Search for the cell housing the specified text and yield its [X, Y] center coordinate. 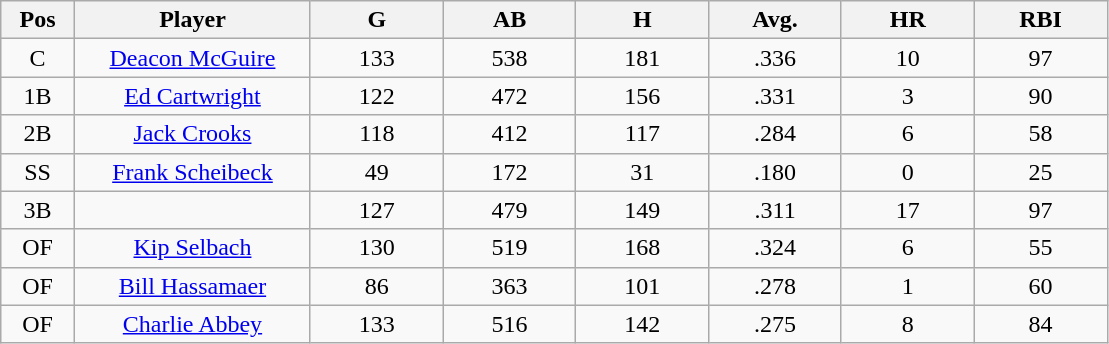
172 [510, 172]
HR [908, 20]
0 [908, 172]
10 [908, 58]
479 [510, 210]
.278 [776, 286]
149 [642, 210]
.284 [776, 134]
3B [38, 210]
1B [38, 96]
472 [510, 96]
C [38, 58]
Ed Cartwright [192, 96]
G [376, 20]
58 [1040, 134]
2B [38, 134]
118 [376, 134]
84 [1040, 324]
117 [642, 134]
SS [38, 172]
142 [642, 324]
49 [376, 172]
156 [642, 96]
122 [376, 96]
363 [510, 286]
RBI [1040, 20]
Player [192, 20]
60 [1040, 286]
Frank Scheibeck [192, 172]
Pos [38, 20]
.331 [776, 96]
168 [642, 248]
412 [510, 134]
.275 [776, 324]
Jack Crooks [192, 134]
Bill Hassamaer [192, 286]
.324 [776, 248]
Deacon McGuire [192, 58]
H [642, 20]
Charlie Abbey [192, 324]
.336 [776, 58]
90 [1040, 96]
25 [1040, 172]
55 [1040, 248]
Avg. [776, 20]
31 [642, 172]
516 [510, 324]
8 [908, 324]
Kip Selbach [192, 248]
101 [642, 286]
86 [376, 286]
.311 [776, 210]
130 [376, 248]
17 [908, 210]
AB [510, 20]
3 [908, 96]
.180 [776, 172]
181 [642, 58]
127 [376, 210]
519 [510, 248]
1 [908, 286]
538 [510, 58]
